Output the [X, Y] coordinate of the center of the cell containing the given text.  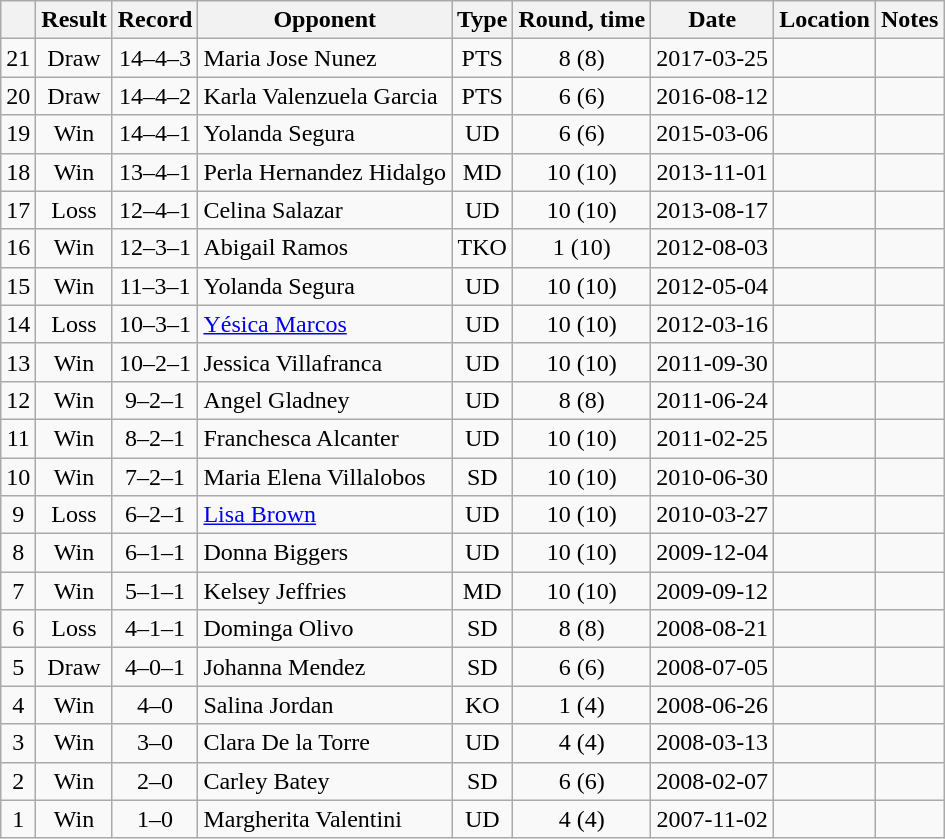
2008-03-13 [712, 743]
13–4–1 [155, 172]
4–0 [155, 705]
2012-08-03 [712, 248]
11–3–1 [155, 286]
Celina Salazar [325, 210]
2011-06-24 [712, 400]
4–0–1 [155, 667]
2–0 [155, 781]
7 [18, 591]
Abigail Ramos [325, 248]
21 [18, 58]
14–4–1 [155, 134]
2008-06-26 [712, 705]
2013-08-17 [712, 210]
2017-03-25 [712, 58]
Angel Gladney [325, 400]
Type [482, 20]
Opponent [325, 20]
Donna Biggers [325, 553]
17 [18, 210]
Jessica Villafranca [325, 362]
6–2–1 [155, 515]
2008-02-07 [712, 781]
Margherita Valentini [325, 819]
Lisa Brown [325, 515]
Clara De la Torre [325, 743]
2011-09-30 [712, 362]
9 [18, 515]
Round, time [582, 20]
5 [18, 667]
1 [18, 819]
2007-11-02 [712, 819]
14–4–3 [155, 58]
12–3–1 [155, 248]
KO [482, 705]
Notes [909, 20]
Dominga Olivo [325, 629]
4–1–1 [155, 629]
11 [18, 438]
19 [18, 134]
2013-11-01 [712, 172]
Kelsey Jeffries [325, 591]
12–4–1 [155, 210]
Johanna Mendez [325, 667]
15 [18, 286]
3 [18, 743]
10–2–1 [155, 362]
2009-09-12 [712, 591]
2010-06-30 [712, 477]
TKO [482, 248]
2015-03-06 [712, 134]
2012-05-04 [712, 286]
Perla Hernandez Hidalgo [325, 172]
16 [18, 248]
1 (10) [582, 248]
Maria Jose Nunez [325, 58]
20 [18, 96]
10–3–1 [155, 324]
18 [18, 172]
9–2–1 [155, 400]
8–2–1 [155, 438]
4 [18, 705]
Maria Elena Villalobos [325, 477]
Yésica Marcos [325, 324]
Location [825, 20]
2011-02-25 [712, 438]
14–4–2 [155, 96]
14 [18, 324]
Date [712, 20]
2008-08-21 [712, 629]
10 [18, 477]
Salina Jordan [325, 705]
2012-03-16 [712, 324]
8 [18, 553]
Result [74, 20]
1 (4) [582, 705]
13 [18, 362]
2 [18, 781]
6 [18, 629]
2008-07-05 [712, 667]
1–0 [155, 819]
2009-12-04 [712, 553]
12 [18, 400]
Karla Valenzuela Garcia [325, 96]
7–2–1 [155, 477]
Record [155, 20]
6–1–1 [155, 553]
5–1–1 [155, 591]
2016-08-12 [712, 96]
Carley Batey [325, 781]
Franchesca Alcanter [325, 438]
2010-03-27 [712, 515]
3–0 [155, 743]
